Return the (X, Y) coordinate for the center point of the cell that contains the specified text.  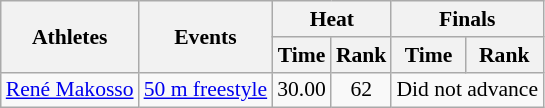
50 m freestyle (206, 90)
30.00 (302, 90)
62 (362, 90)
Finals (467, 19)
Athletes (70, 36)
Did not advance (467, 90)
René Makosso (70, 90)
Events (206, 36)
Heat (332, 19)
